Detect which cell encompasses the target text, then output its [x, y] center coordinate. 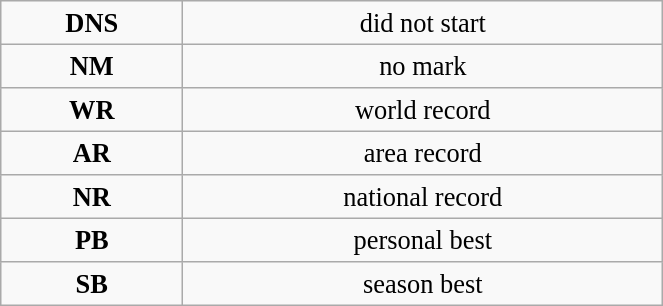
DNS [92, 22]
no mark [423, 66]
NR [92, 197]
world record [423, 109]
area record [423, 153]
NM [92, 66]
SB [92, 284]
season best [423, 284]
WR [92, 109]
did not start [423, 22]
PB [92, 240]
AR [92, 153]
personal best [423, 240]
national record [423, 197]
